Determine the [x, y] coordinate at the center of the cell enclosing the given text.  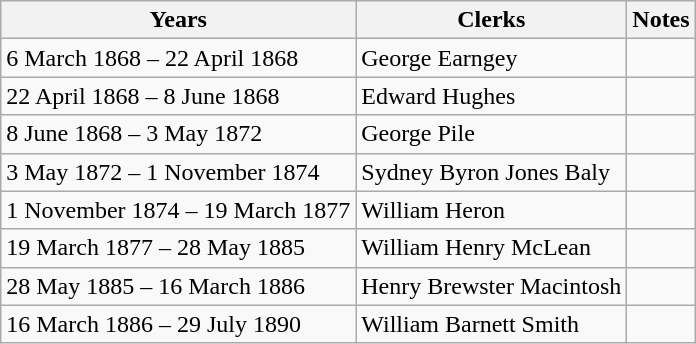
Notes [661, 20]
William Heron [492, 210]
Sydney Byron Jones Baly [492, 172]
George Pile [492, 134]
William Henry McLean [492, 248]
Clerks [492, 20]
16 March 1886 – 29 July 1890 [178, 324]
William Barnett Smith [492, 324]
6 March 1868 – 22 April 1868 [178, 58]
1 November 1874 – 19 March 1877 [178, 210]
8 June 1868 – 3 May 1872 [178, 134]
19 March 1877 – 28 May 1885 [178, 248]
3 May 1872 – 1 November 1874 [178, 172]
Henry Brewster Macintosh [492, 286]
Edward Hughes [492, 96]
28 May 1885 – 16 March 1886 [178, 286]
Years [178, 20]
22 April 1868 – 8 June 1868 [178, 96]
George Earngey [492, 58]
